Pinpoint the cell where the given text exists, returning its [x, y] midpoint coordinate. 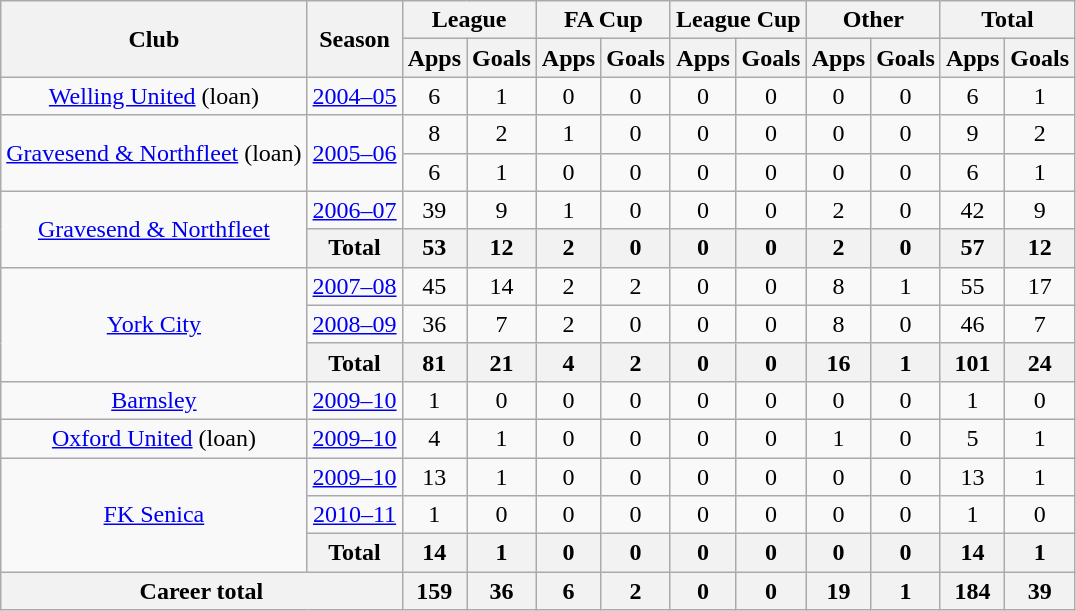
Other [873, 20]
57 [972, 248]
55 [972, 286]
League Cup [738, 20]
101 [972, 362]
2006–07 [354, 210]
FK Senica [154, 515]
17 [1040, 286]
Career total [202, 591]
24 [1040, 362]
81 [434, 362]
Gravesend & Northfleet [154, 229]
2007–08 [354, 286]
53 [434, 248]
Gravesend & Northfleet (loan) [154, 153]
2004–05 [354, 96]
FA Cup [603, 20]
2008–09 [354, 324]
46 [972, 324]
Club [154, 39]
19 [838, 591]
2005–06 [354, 153]
2010–11 [354, 515]
Season [354, 39]
45 [434, 286]
16 [838, 362]
Oxford United (loan) [154, 438]
21 [502, 362]
Welling United (loan) [154, 96]
5 [972, 438]
184 [972, 591]
Barnsley [154, 400]
League [469, 20]
York City [154, 324]
42 [972, 210]
159 [434, 591]
